Determine the [X, Y] coordinate at the center of the cell enclosing the given text.  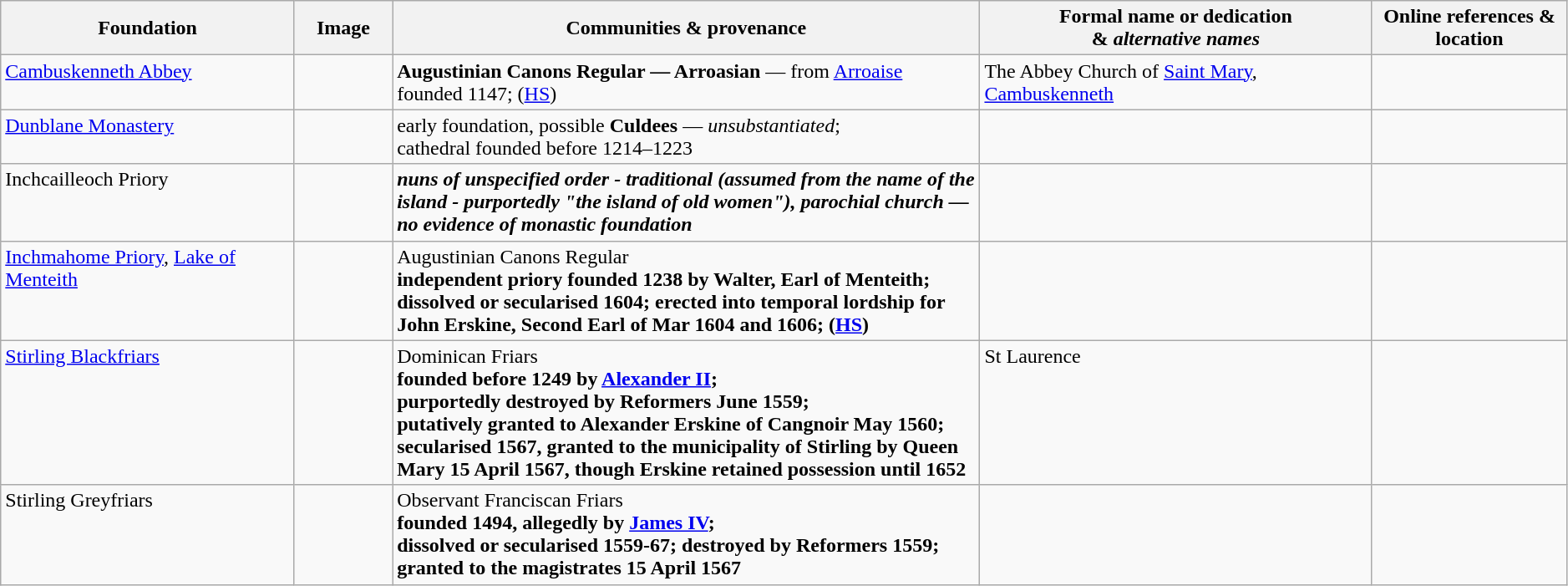
The Abbey Church of Saint Mary, Cambuskenneth [1176, 82]
Inchcailleoch Priory [148, 202]
Communities & provenance [687, 28]
early foundation, possible Culdees — unsubstantiated;cathedral founded before 1214–1223 [687, 137]
Online references & location [1469, 28]
Dunblane Monastery [148, 137]
Formal name or dedication & alternative names [1176, 28]
St Laurence [1176, 413]
Inchmahome Priory, Lake of Menteith [148, 291]
Stirling Blackfriars [148, 413]
Image [343, 28]
Foundation [148, 28]
Augustinian Canons Regular — Arroasian — from Arroaisefounded 1147; (HS) [687, 82]
Cambuskenneth Abbey [148, 82]
Stirling Greyfriars [148, 535]
